Provide the (X, Y) coordinate of the cell's center where the given text is located.  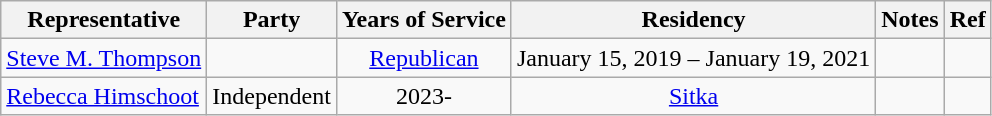
Representative (104, 20)
Steve M. Thompson (104, 58)
Party (272, 20)
Republican (424, 58)
Years of Service (424, 20)
Ref (968, 20)
Notes (910, 20)
Rebecca Himschoot (104, 96)
2023- (424, 96)
Sitka (693, 96)
January 15, 2019 – January 19, 2021 (693, 58)
Independent (272, 96)
Residency (693, 20)
